Return (X, Y) of the center of cell containing provided text 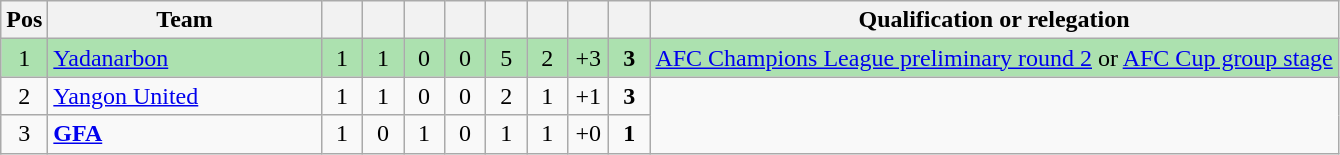
Pos (24, 20)
+0 (588, 134)
AFC Champions League preliminary round 2 or AFC Cup group stage (994, 58)
Yadanarbon (185, 58)
+1 (588, 96)
GFA (185, 134)
Yangon United (185, 96)
+3 (588, 58)
5 (506, 58)
Qualification or relegation (994, 20)
Team (185, 20)
